Find where the given text appears and provide that cell's center as (x, y) coordinate. 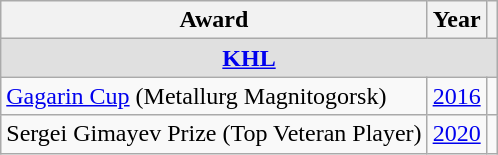
Gagarin Cup (Metallurg Magnitogorsk) (214, 96)
Sergei Gimayev Prize (Top Veteran Player) (214, 134)
Year (456, 20)
2020 (456, 134)
KHL (249, 58)
2016 (456, 96)
Award (214, 20)
